Search for the cell housing the specified text and yield its [x, y] center coordinate. 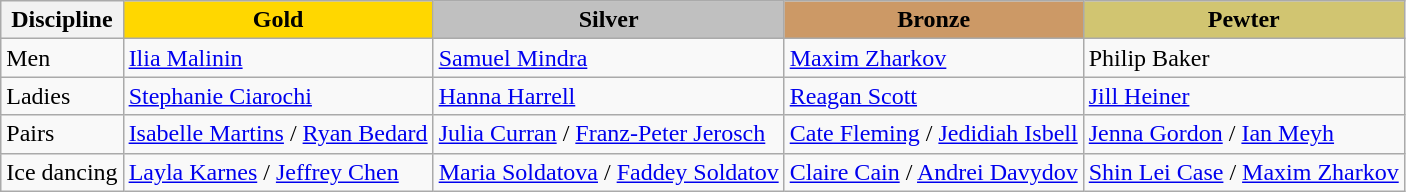
Maria Soldatova / Faddey Soldatov [608, 172]
Jill Heiner [1244, 96]
Julia Curran / Franz-Peter Jerosch [608, 134]
Isabelle Martins / Ryan Bedard [278, 134]
Ilia Malinin [278, 58]
Shin Lei Case / Maxim Zharkov [1244, 172]
Stephanie Ciarochi [278, 96]
Claire Cain / Andrei Davydov [934, 172]
Maxim Zharkov [934, 58]
Cate Fleming / Jedidiah Isbell [934, 134]
Men [62, 58]
Reagan Scott [934, 96]
Discipline [62, 20]
Bronze [934, 20]
Pewter [1244, 20]
Ladies [62, 96]
Pairs [62, 134]
Layla Karnes / Jeffrey Chen [278, 172]
Silver [608, 20]
Hanna Harrell [608, 96]
Gold [278, 20]
Samuel Mindra [608, 58]
Ice dancing [62, 172]
Jenna Gordon / Ian Meyh [1244, 134]
Philip Baker [1244, 58]
